Provide the [X, Y] coordinate of the cell's center where the given text is located.  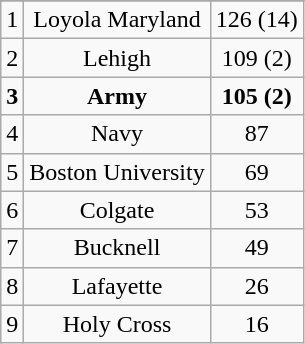
Navy [117, 134]
7 [12, 248]
6 [12, 210]
126 (14) [256, 20]
53 [256, 210]
3 [12, 96]
2 [12, 58]
Lehigh [117, 58]
Loyola Maryland [117, 20]
1 [12, 20]
Bucknell [117, 248]
9 [12, 324]
4 [12, 134]
Lafayette [117, 286]
87 [256, 134]
26 [256, 286]
8 [12, 286]
109 (2) [256, 58]
49 [256, 248]
Boston University [117, 172]
5 [12, 172]
105 (2) [256, 96]
16 [256, 324]
69 [256, 172]
Army [117, 96]
Holy Cross [117, 324]
Colgate [117, 210]
